From the cell containing the given text, extract its center point as [X, Y] coordinate. 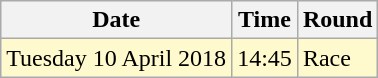
Race [337, 58]
Round [337, 20]
Time [265, 20]
Tuesday 10 April 2018 [116, 58]
14:45 [265, 58]
Date [116, 20]
